Extract the [X, Y] coordinate from the center of the cell holding the provided text.  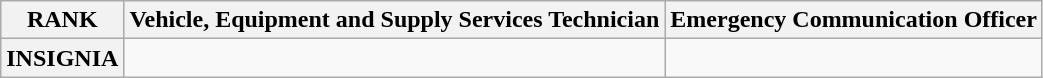
Vehicle, Equipment and Supply Services Technician [394, 20]
INSIGNIA [62, 58]
RANK [62, 20]
Emergency Communication Officer [854, 20]
